From the cell containing the given text, extract its center point as [X, Y] coordinate. 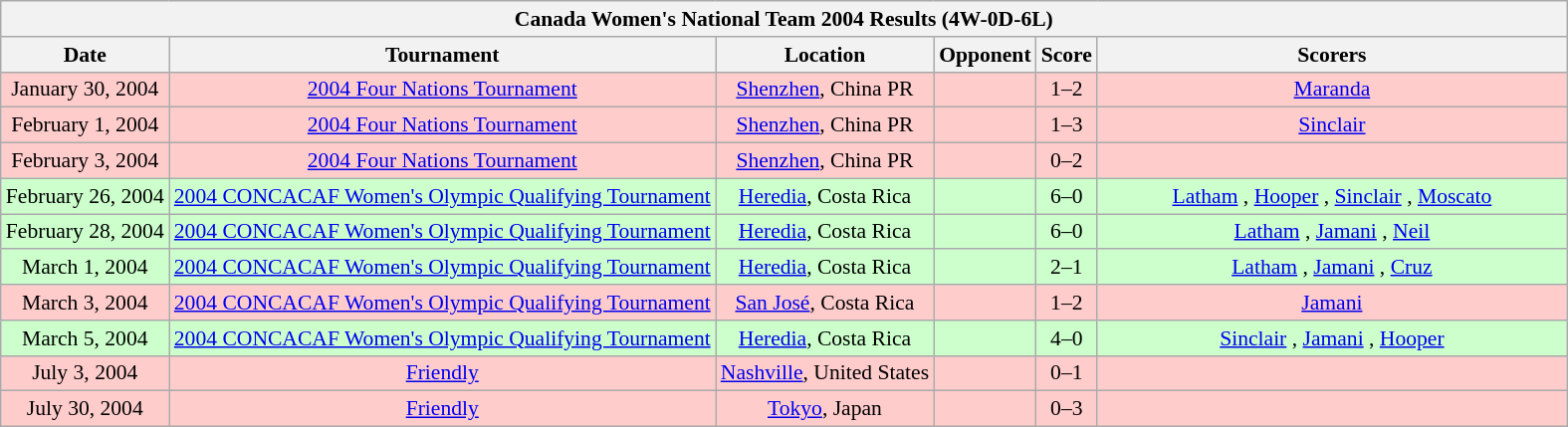
Opponent [986, 55]
Location [824, 55]
San José, Costa Rica [824, 303]
July 30, 2004 [86, 409]
February 3, 2004 [86, 161]
March 3, 2004 [86, 303]
March 5, 2004 [86, 338]
July 3, 2004 [86, 373]
Tokyo, Japan [824, 409]
Jamani [1332, 303]
2–1 [1067, 268]
0–3 [1067, 409]
Latham , Jamani , Neil [1332, 232]
January 30, 2004 [86, 90]
February 1, 2004 [86, 125]
0–1 [1067, 373]
February 28, 2004 [86, 232]
Score [1067, 55]
1–3 [1067, 125]
March 1, 2004 [86, 268]
Tournament [442, 55]
Sinclair [1332, 125]
Nashville, United States [824, 373]
Latham , Hooper , Sinclair , Moscato [1332, 196]
Sinclair , Jamani , Hooper [1332, 338]
4–0 [1067, 338]
Date [86, 55]
0–2 [1067, 161]
Latham , Jamani , Cruz [1332, 268]
Maranda [1332, 90]
February 26, 2004 [86, 196]
Canada Women's National Team 2004 Results (4W-0D-6L) [784, 19]
Scorers [1332, 55]
